For the text-containing cell, return its midpoint in [x, y] coordinate format. 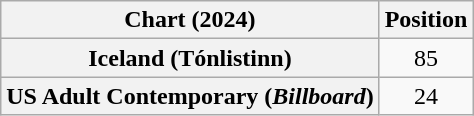
US Adult Contemporary (Billboard) [190, 96]
24 [426, 96]
Chart (2024) [190, 20]
Iceland (Tónlistinn) [190, 58]
Position [426, 20]
85 [426, 58]
